Find where the given text appears and provide that cell's center as (x, y) coordinate. 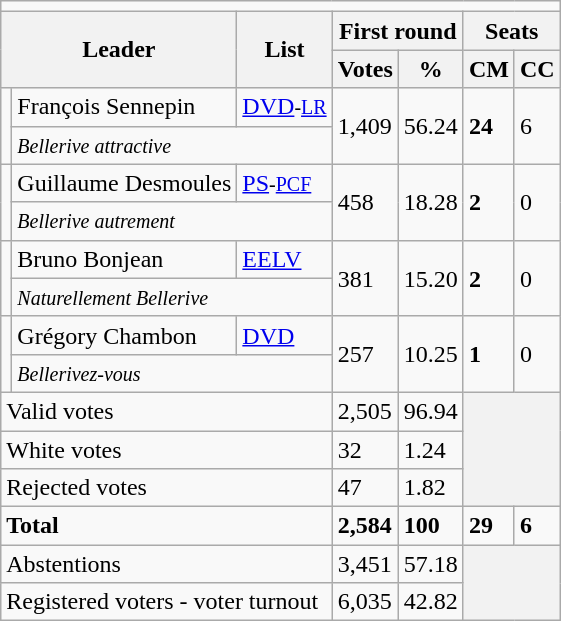
Naturellement Bellerive (172, 297)
% (430, 69)
Valid votes (166, 411)
DVD-LR (284, 107)
Abstentions (166, 564)
François Sennepin (124, 107)
White votes (166, 449)
CM (488, 69)
381 (365, 278)
Bellerivez-vous (172, 373)
1 (488, 354)
List (284, 50)
24 (488, 126)
Bellerive attractive (172, 145)
96.94 (430, 411)
32 (365, 449)
1,409 (365, 126)
First round (398, 31)
Guillaume Desmoules (124, 183)
29 (488, 526)
DVD (284, 335)
15.20 (430, 278)
42.82 (430, 602)
2,584 (365, 526)
10.25 (430, 354)
Leader (119, 50)
6,035 (365, 602)
100 (430, 526)
257 (365, 354)
57.18 (430, 564)
56.24 (430, 126)
Grégory Chambon (124, 335)
1.24 (430, 449)
3,451 (365, 564)
Seats (512, 31)
Rejected votes (166, 488)
CC (537, 69)
Registered voters - voter turnout (166, 602)
PS-PCF (284, 183)
Bruno Bonjean (124, 259)
Votes (365, 69)
Total (166, 526)
2,505 (365, 411)
18.28 (430, 202)
458 (365, 202)
Bellerive autrement (172, 221)
1.82 (430, 488)
EELV (284, 259)
47 (365, 488)
